Detect which cell encompasses the target text, then output its [x, y] center coordinate. 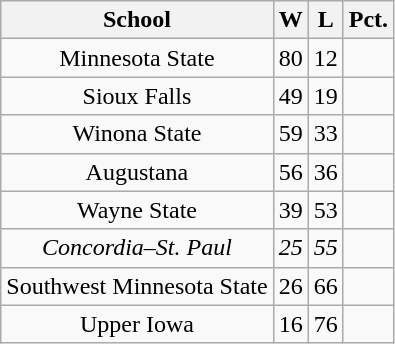
Pct. [368, 20]
Sioux Falls [137, 96]
76 [326, 324]
39 [290, 210]
55 [326, 248]
Southwest Minnesota State [137, 286]
36 [326, 172]
L [326, 20]
Minnesota State [137, 58]
49 [290, 96]
School [137, 20]
80 [290, 58]
12 [326, 58]
25 [290, 248]
Augustana [137, 172]
56 [290, 172]
26 [290, 286]
Winona State [137, 134]
Upper Iowa [137, 324]
66 [326, 286]
Wayne State [137, 210]
W [290, 20]
53 [326, 210]
59 [290, 134]
19 [326, 96]
16 [290, 324]
33 [326, 134]
Concordia–St. Paul [137, 248]
